Identify which cell holds the provided text, then report its (X, Y) central coordinate. 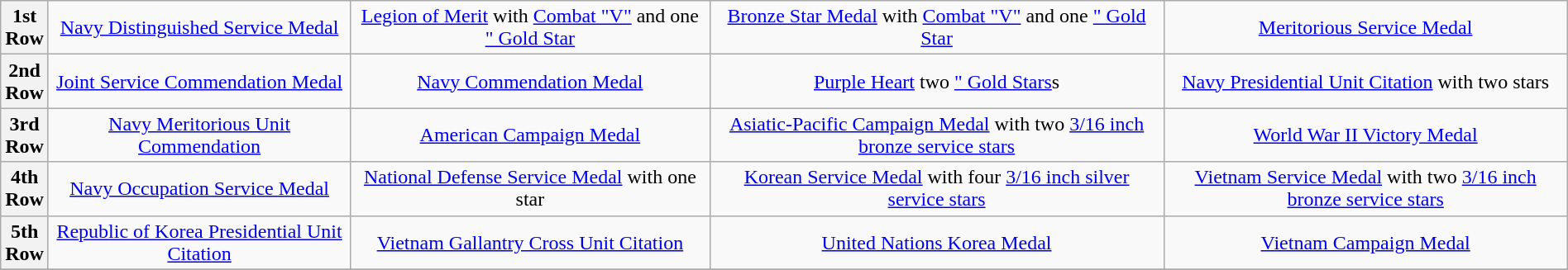
Republic of Korea Presidential Unit Citation (198, 243)
Vietnam Service Medal with two 3/16 inch bronze service stars (1365, 188)
United Nations Korea Medal (936, 243)
National Defense Service Medal with one star (530, 188)
Korean Service Medal with four 3/16 inch silver service stars (936, 188)
Navy Commendation Medal (530, 81)
Vietnam Campaign Medal (1365, 243)
Meritorious Service Medal (1365, 28)
5th Row (25, 243)
Vietnam Gallantry Cross Unit Citation (530, 243)
American Campaign Medal (530, 135)
Legion of Merit with Combat "V" and one " Gold Star (530, 28)
1st Row (25, 28)
Joint Service Commendation Medal (198, 81)
Purple Heart two " Gold Starss (936, 81)
Navy Meritorious Unit Commendation (198, 135)
3rd Row (25, 135)
Navy Occupation Service Medal (198, 188)
World War II Victory Medal (1365, 135)
Bronze Star Medal with Combat "V" and one " Gold Star (936, 28)
Asiatic-Pacific Campaign Medal with two 3/16 inch bronze service stars (936, 135)
Navy Distinguished Service Medal (198, 28)
Navy Presidential Unit Citation with two stars (1365, 81)
2nd Row (25, 81)
4th Row (25, 188)
